Detect which cell encompasses the target text, then output its (x, y) center coordinate. 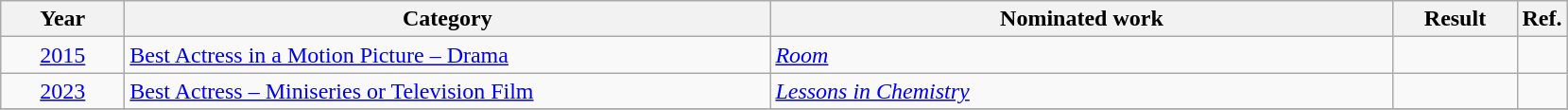
2015 (62, 55)
Room (1081, 55)
Nominated work (1081, 19)
Lessons in Chemistry (1081, 91)
Best Actress in a Motion Picture – Drama (448, 55)
Best Actress – Miniseries or Television Film (448, 91)
2023 (62, 91)
Result (1456, 19)
Year (62, 19)
Category (448, 19)
Ref. (1542, 19)
